Scan for the cell matching the given text and deliver its (x, y) coordinate at center. 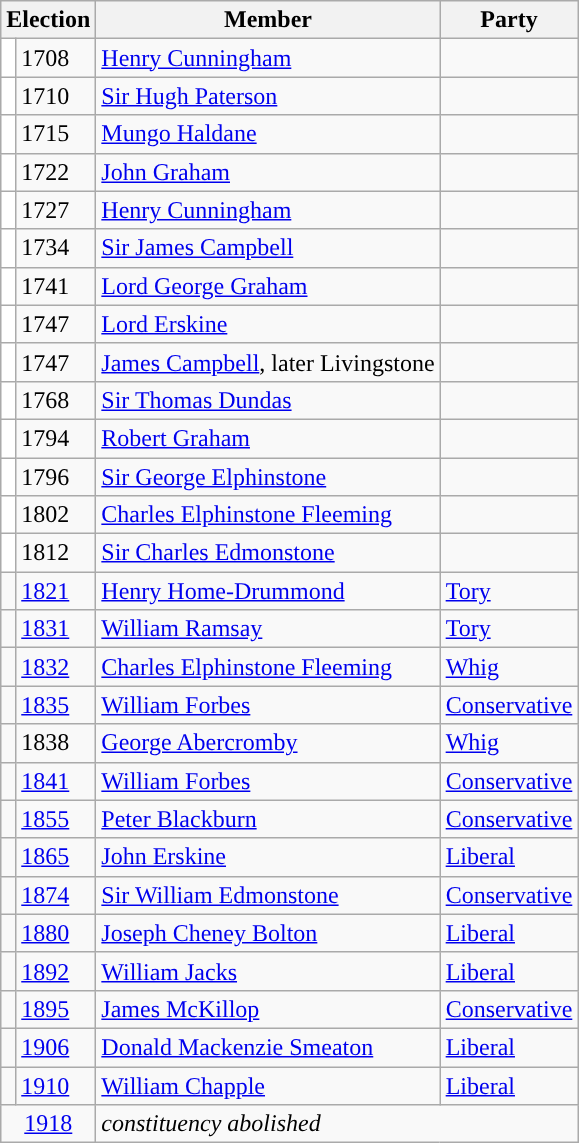
1855 (56, 819)
Election (48, 20)
1892 (56, 971)
constituency abolished (337, 1124)
1715 (56, 134)
1918 (48, 1124)
Henry Home-Drummond (268, 591)
Sir Charles Edmonstone (268, 553)
1874 (56, 895)
1895 (56, 1009)
1794 (56, 438)
1906 (56, 1047)
Mungo Haldane (268, 134)
1835 (56, 705)
1812 (56, 553)
Lord George Graham (268, 286)
Sir George Elphinstone (268, 477)
William Ramsay (268, 629)
1768 (56, 400)
James Campbell, later Livingstone (268, 362)
1708 (56, 58)
1710 (56, 96)
1841 (56, 781)
1722 (56, 172)
1880 (56, 933)
1838 (56, 743)
James McKillop (268, 1009)
Joseph Cheney Bolton (268, 933)
1910 (56, 1085)
1865 (56, 857)
Sir Hugh Paterson (268, 96)
George Abercromby (268, 743)
Party (509, 20)
1802 (56, 515)
Donald Mackenzie Smeaton (268, 1047)
1741 (56, 286)
John Erskine (268, 857)
1832 (56, 667)
1727 (56, 210)
Robert Graham (268, 438)
Peter Blackburn (268, 819)
Member (268, 20)
1734 (56, 248)
William Jacks (268, 971)
Lord Erskine (268, 324)
1796 (56, 477)
Sir James Campbell (268, 248)
Sir Thomas Dundas (268, 400)
1831 (56, 629)
John Graham (268, 172)
William Chapple (268, 1085)
Sir William Edmonstone (268, 895)
1821 (56, 591)
